For the text-containing cell, return its midpoint in [x, y] coordinate format. 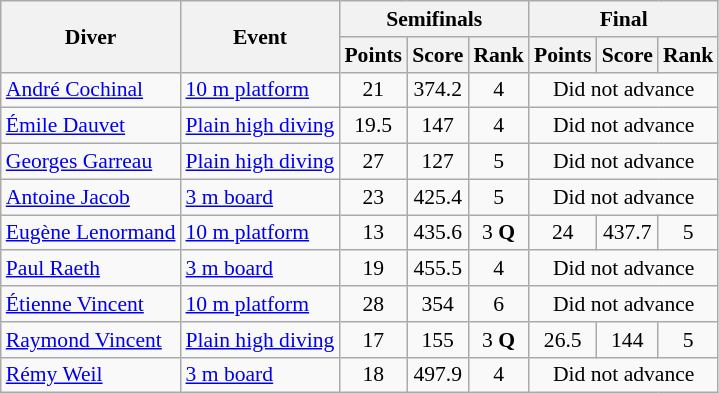
425.4 [438, 197]
Étienne Vincent [91, 304]
144 [628, 340]
147 [438, 126]
28 [373, 304]
Georges Garreau [91, 162]
18 [373, 375]
127 [438, 162]
437.7 [628, 233]
17 [373, 340]
Final [624, 19]
27 [373, 162]
24 [563, 233]
354 [438, 304]
497.9 [438, 375]
21 [373, 90]
Event [260, 36]
Émile Dauvet [91, 126]
13 [373, 233]
Eugène Lenormand [91, 233]
374.2 [438, 90]
Semifinals [434, 19]
155 [438, 340]
455.5 [438, 269]
Raymond Vincent [91, 340]
19 [373, 269]
André Cochinal [91, 90]
23 [373, 197]
26.5 [563, 340]
Diver [91, 36]
Rémy Weil [91, 375]
Paul Raeth [91, 269]
19.5 [373, 126]
435.6 [438, 233]
6 [498, 304]
Antoine Jacob [91, 197]
